Search for the cell housing the specified text and yield its [X, Y] center coordinate. 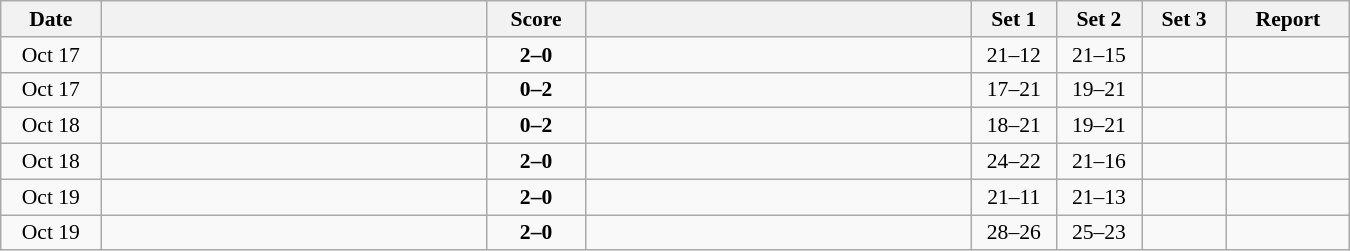
28–26 [1014, 233]
21–12 [1014, 55]
21–16 [1098, 162]
Score [536, 19]
Report [1288, 19]
Set 3 [1184, 19]
Set 2 [1098, 19]
21–13 [1098, 197]
Date [51, 19]
21–15 [1098, 55]
25–23 [1098, 233]
18–21 [1014, 126]
21–11 [1014, 197]
24–22 [1014, 162]
17–21 [1014, 90]
Set 1 [1014, 19]
